Return the [X, Y] coordinate for the center point of the cell that contains the specified text.  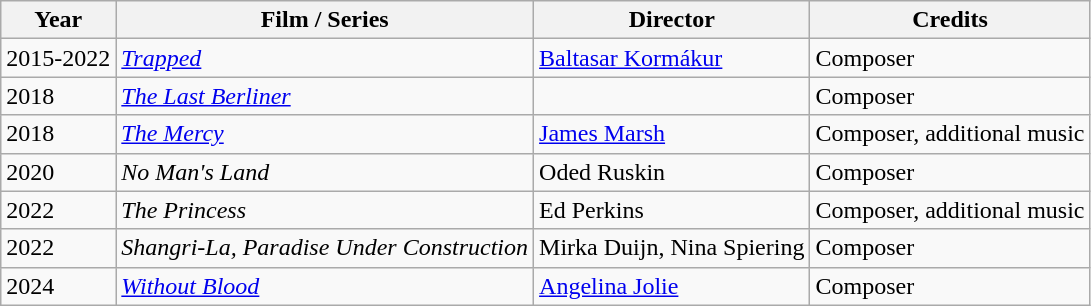
2024 [58, 286]
Without Blood [325, 286]
Ed Perkins [672, 210]
2020 [58, 172]
Mirka Duijn, Nina Spiering [672, 248]
2015-2022 [58, 58]
Oded Ruskin [672, 172]
Film / Series [325, 20]
Angelina Jolie [672, 286]
Shangri-La, Paradise Under Construction [325, 248]
Credits [950, 20]
James Marsh [672, 134]
No Man's Land [325, 172]
Trapped [325, 58]
The Last Berliner [325, 96]
Director [672, 20]
Year [58, 20]
Baltasar Kormákur [672, 58]
The Princess [325, 210]
The Mercy [325, 134]
